Return the (x, y) coordinate for the center point of the cell that contains the specified text.  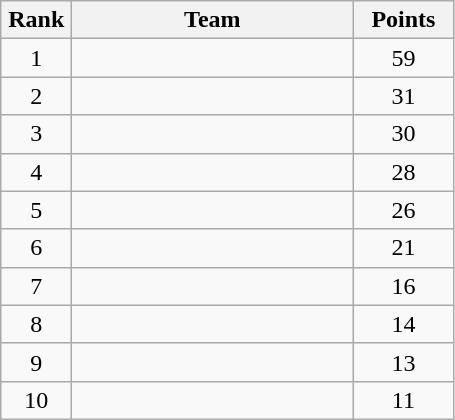
30 (404, 134)
28 (404, 172)
14 (404, 324)
31 (404, 96)
Team (212, 20)
3 (36, 134)
5 (36, 210)
59 (404, 58)
13 (404, 362)
Points (404, 20)
7 (36, 286)
1 (36, 58)
2 (36, 96)
26 (404, 210)
9 (36, 362)
10 (36, 400)
6 (36, 248)
11 (404, 400)
8 (36, 324)
16 (404, 286)
4 (36, 172)
21 (404, 248)
Rank (36, 20)
